For the text-containing cell, return its midpoint in (x, y) coordinate format. 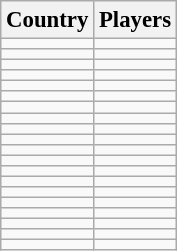
Country (48, 20)
Players (136, 20)
